Pinpoint the cell where the given text exists, returning its (X, Y) midpoint coordinate. 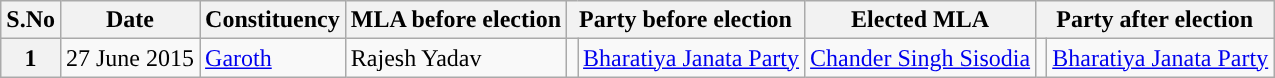
Rajesh Yadav (456, 58)
Party after election (1155, 20)
S.No (31, 20)
Garoth (273, 58)
Date (130, 20)
1 (31, 58)
Constituency (273, 20)
Elected MLA (920, 20)
Chander Singh Sisodia (920, 58)
Party before election (686, 20)
MLA before election (456, 20)
27 June 2015 (130, 58)
